Determine the [x, y] coordinate at the center of the cell enclosing the given text.  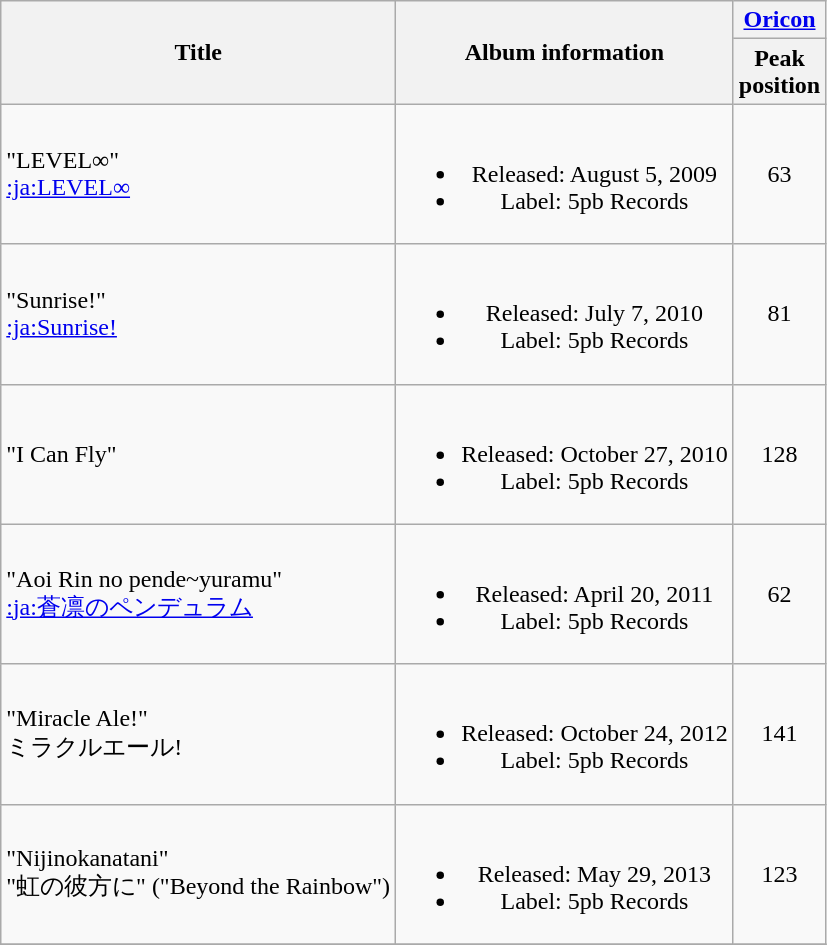
"Miracle Ale!"ミラクルエール! [198, 734]
Oricon [779, 20]
128 [779, 454]
"LEVEL∞":ja:LEVEL∞ [198, 174]
Peakposition [779, 72]
62 [779, 594]
"I Can Fly" [198, 454]
"Aoi Rin no pende~yuramu":ja:蒼凛のペンデュラム [198, 594]
Released: October 24, 2012Label: 5pb Records [565, 734]
Released: October 27, 2010Label: 5pb Records [565, 454]
Released: August 5, 2009Label: 5pb Records [565, 174]
81 [779, 314]
Released: April 20, 2011Label: 5pb Records [565, 594]
Title [198, 52]
63 [779, 174]
"Sunrise!":ja:Sunrise! [198, 314]
Released: July 7, 2010Label: 5pb Records [565, 314]
"Nijinokanatani""虹の彼方に" ("Beyond the Rainbow") [198, 874]
123 [779, 874]
Album information [565, 52]
141 [779, 734]
Released: May 29, 2013Label: 5pb Records [565, 874]
